Output the [X, Y] coordinate of the center of the cell containing the given text.  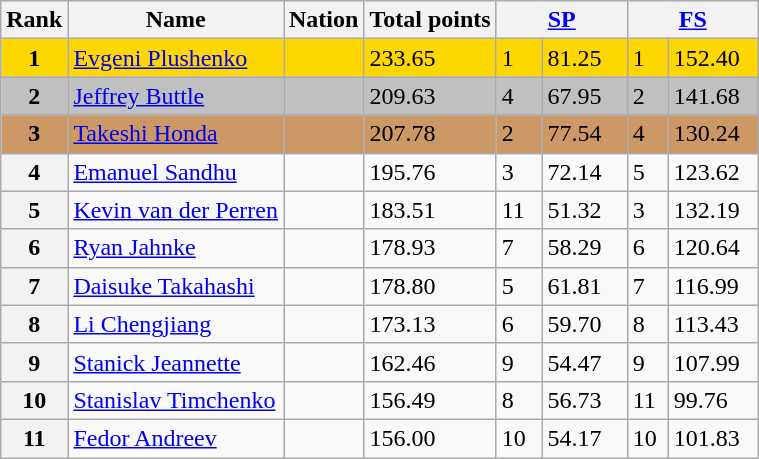
Li Chengjiang [176, 324]
Rank [34, 20]
58.29 [584, 248]
132.19 [713, 210]
Evgeni Plushenko [176, 58]
FS [692, 20]
107.99 [713, 362]
173.13 [430, 324]
233.65 [430, 58]
Stanick Jeannette [176, 362]
61.81 [584, 286]
209.63 [430, 96]
178.93 [430, 248]
120.64 [713, 248]
116.99 [713, 286]
Name [176, 20]
156.00 [430, 438]
Total points [430, 20]
77.54 [584, 134]
207.78 [430, 134]
152.40 [713, 58]
Emanuel Sandhu [176, 172]
113.43 [713, 324]
72.14 [584, 172]
101.83 [713, 438]
Ryan Jahnke [176, 248]
56.73 [584, 400]
Nation [324, 20]
SP [562, 20]
Takeshi Honda [176, 134]
51.32 [584, 210]
195.76 [430, 172]
54.17 [584, 438]
178.80 [430, 286]
Fedor Andreev [176, 438]
162.46 [430, 362]
Daisuke Takahashi [176, 286]
Stanislav Timchenko [176, 400]
54.47 [584, 362]
59.70 [584, 324]
Jeffrey Buttle [176, 96]
99.76 [713, 400]
81.25 [584, 58]
130.24 [713, 134]
67.95 [584, 96]
183.51 [430, 210]
141.68 [713, 96]
Kevin van der Perren [176, 210]
123.62 [713, 172]
156.49 [430, 400]
